Determine the [X, Y] coordinate at the center of the cell enclosing the given text.  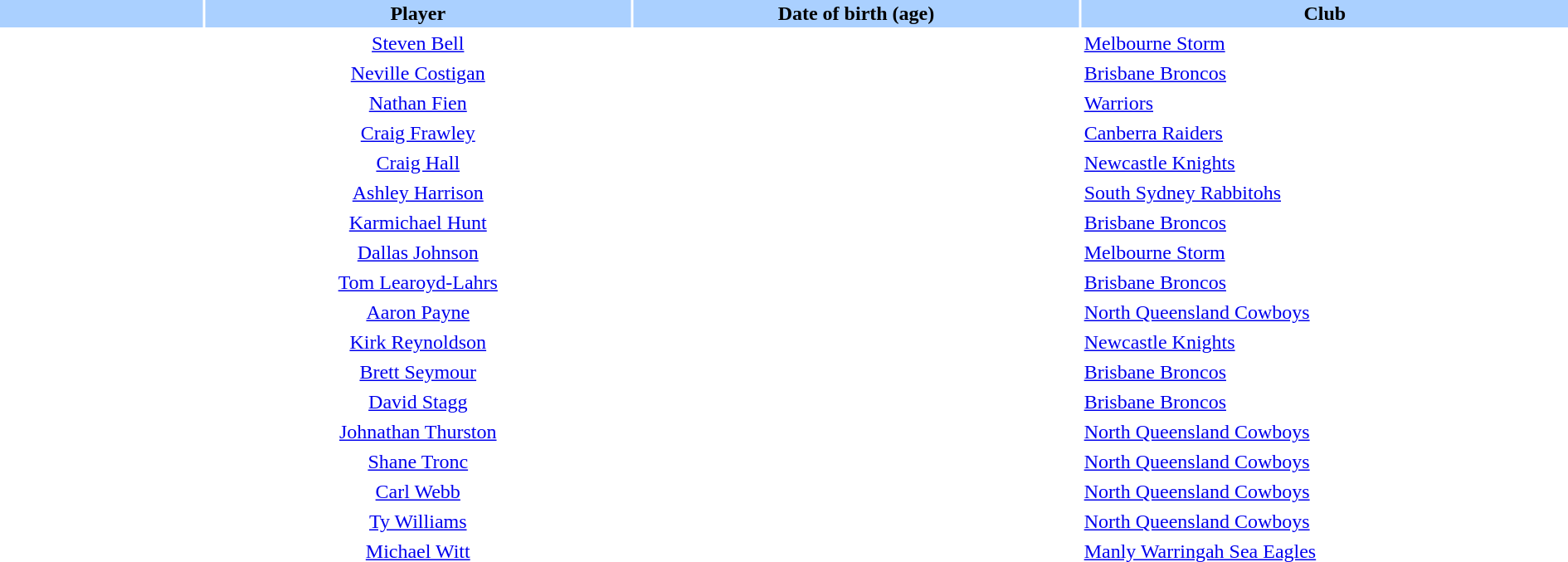
Shane Tronc [418, 462]
Craig Hall [418, 163]
Craig Frawley [418, 133]
Player [418, 13]
Tom Learoyd-Lahrs [418, 282]
South Sydney Rabbitohs [1325, 193]
Date of birth (age) [856, 13]
Dallas Johnson [418, 252]
Steven Bell [418, 43]
David Stagg [418, 402]
Kirk Reynoldson [418, 342]
Nathan Fien [418, 103]
Aaron Payne [418, 312]
Canberra Raiders [1325, 133]
Warriors [1325, 103]
Karmichael Hunt [418, 222]
Carl Webb [418, 491]
Neville Costigan [418, 73]
Johnathan Thurston [418, 432]
Club [1325, 13]
Ty Williams [418, 521]
Ashley Harrison [418, 193]
Brett Seymour [418, 372]
